For the text-containing cell, return its midpoint in [x, y] coordinate format. 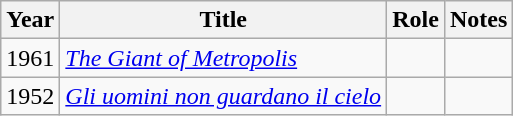
Notes [478, 20]
Role [416, 20]
Year [30, 20]
1961 [30, 58]
1952 [30, 96]
The Giant of Metropolis [224, 58]
Title [224, 20]
Gli uomini non guardano il cielo [224, 96]
